Output the [x, y] coordinate of the center of the cell containing the given text.  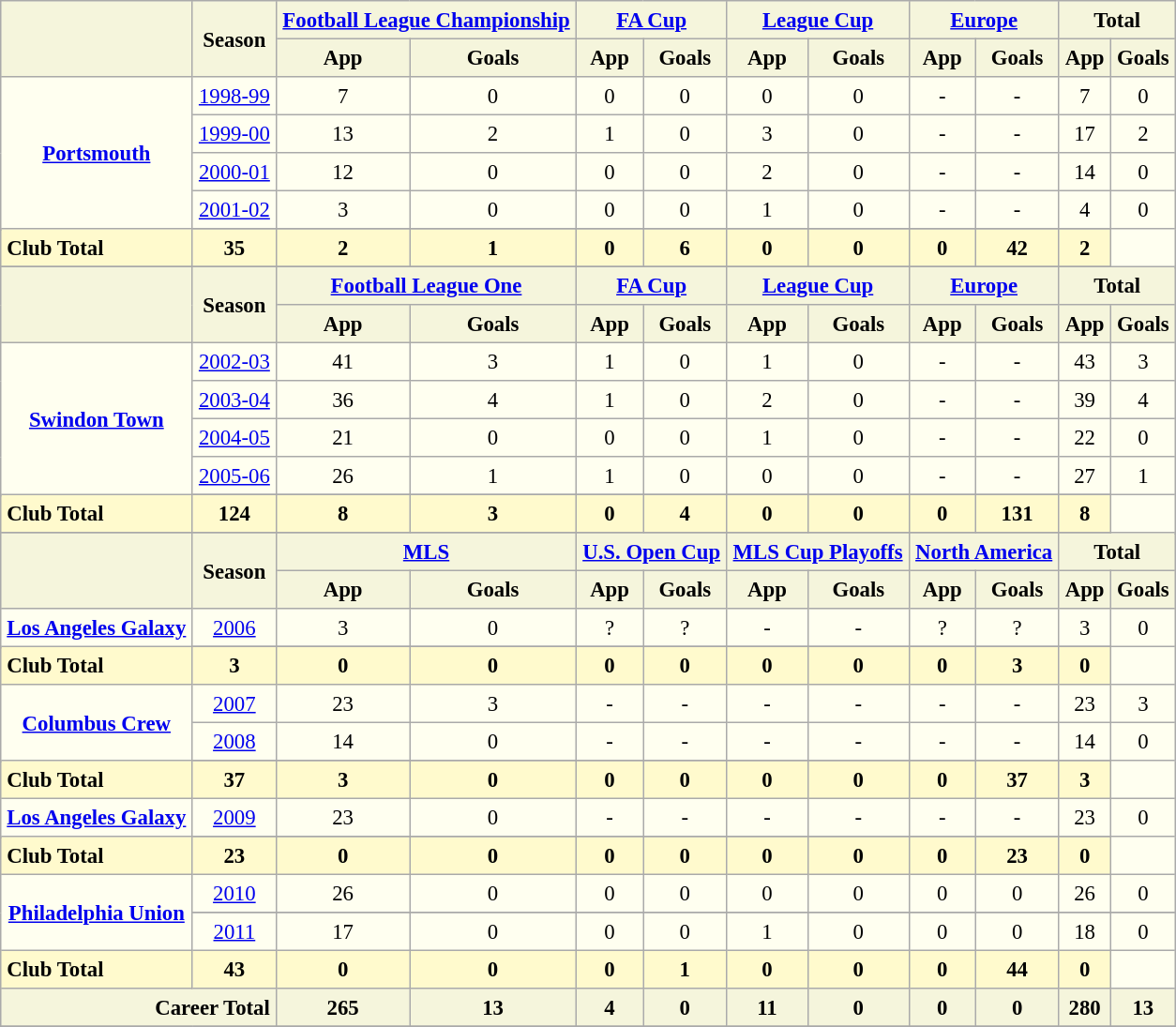
North America [984, 551]
2008 [234, 741]
Swindon Town [98, 418]
2005-06 [234, 476]
Portsmouth [98, 153]
22 [1084, 437]
35 [234, 248]
MLS [427, 551]
1998-99 [234, 96]
2002-03 [234, 361]
2001-02 [234, 209]
2011 [234, 931]
12 [343, 172]
21 [343, 437]
39 [1084, 400]
131 [1017, 513]
U.S. Open Cup [651, 551]
280 [1084, 1007]
2006 [234, 627]
42 [1017, 248]
Career Total [139, 1007]
41 [343, 361]
44 [1017, 969]
MLS Cup Playoffs [818, 551]
2010 [234, 893]
18 [1084, 931]
Football League One [427, 285]
2004-05 [234, 437]
124 [234, 513]
Philadelphia Union [98, 912]
1999-00 [234, 133]
6 [685, 248]
Football League Championship [427, 20]
2009 [234, 817]
Columbus Crew [98, 722]
11 [767, 1007]
36 [343, 400]
27 [1084, 476]
2007 [234, 703]
2003-04 [234, 400]
2000-01 [234, 172]
265 [343, 1007]
